Detect which cell encompasses the target text, then output its [x, y] center coordinate. 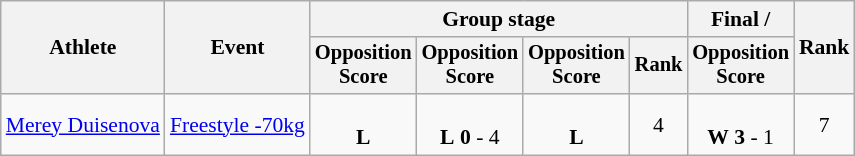
Group stage [498, 19]
L 0 - 4 [470, 124]
Event [238, 48]
7 [824, 124]
Athlete [83, 48]
W 3 - 1 [740, 124]
Freestyle -70kg [238, 124]
Final / [740, 19]
Merey Duisenova [83, 124]
4 [659, 124]
